Provide the (x, y) coordinate of the cell's center where the given text is located.  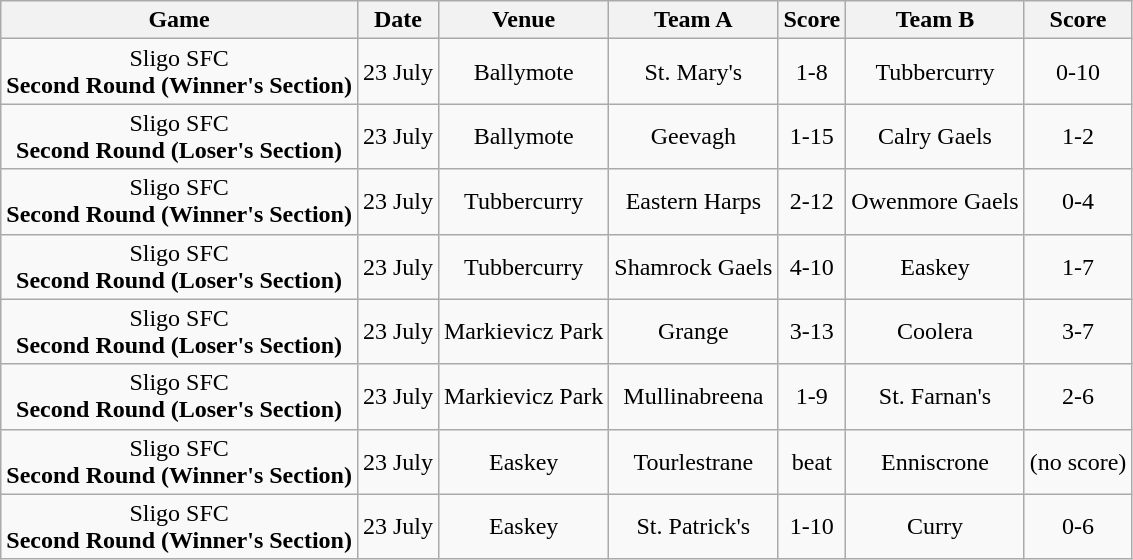
1-15 (812, 136)
beat (812, 462)
(no score) (1078, 462)
Shamrock Gaels (694, 266)
0-6 (1078, 526)
4-10 (812, 266)
1-10 (812, 526)
0-10 (1078, 72)
Enniscrone (935, 462)
St. Patrick's (694, 526)
Tourlestrane (694, 462)
2-12 (812, 202)
Geevagh (694, 136)
Coolera (935, 332)
Team B (935, 20)
Owenmore Gaels (935, 202)
3-7 (1078, 332)
3-13 (812, 332)
Eastern Harps (694, 202)
Mullinabreena (694, 396)
St. Farnan's (935, 396)
Calry Gaels (935, 136)
1-7 (1078, 266)
1-8 (812, 72)
Curry (935, 526)
St. Mary's (694, 72)
0-4 (1078, 202)
1-9 (812, 396)
2-6 (1078, 396)
Team A (694, 20)
Grange (694, 332)
Game (180, 20)
Date (398, 20)
1-2 (1078, 136)
Venue (523, 20)
